Search for the cell housing the specified text and yield its [X, Y] center coordinate. 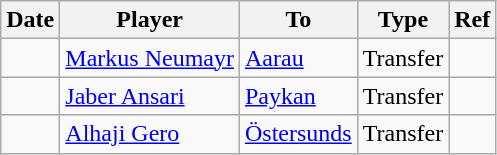
Östersunds [298, 134]
Ref [472, 20]
Type [403, 20]
Alhaji Gero [150, 134]
Date [30, 20]
To [298, 20]
Paykan [298, 96]
Player [150, 20]
Aarau [298, 58]
Markus Neumayr [150, 58]
Jaber Ansari [150, 96]
